Search for the cell housing the specified text and yield its (x, y) center coordinate. 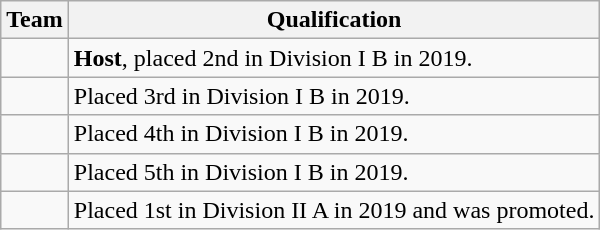
Placed 4th in Division I B in 2019. (334, 134)
Placed 5th in Division I B in 2019. (334, 172)
Team (35, 20)
Host, placed 2nd in Division I B in 2019. (334, 58)
Placed 1st in Division II A in 2019 and was promoted. (334, 210)
Placed 3rd in Division I B in 2019. (334, 96)
Qualification (334, 20)
